Determine the [X, Y] coordinate at the center of the cell enclosing the given text.  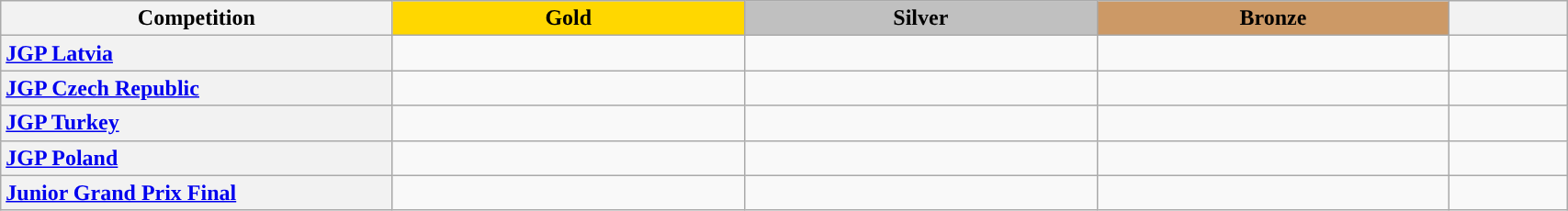
JGP Poland [197, 158]
Silver [921, 18]
Competition [197, 18]
Junior Grand Prix Final [197, 193]
Gold [569, 18]
Bronze [1273, 18]
JGP Czech Republic [197, 88]
JGP Latvia [197, 53]
JGP Turkey [197, 123]
